Return [x, y] of the center of cell containing provided text 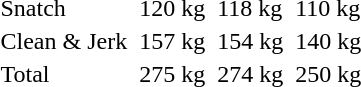
154 kg [250, 41]
157 kg [172, 41]
